Extract the (X, Y) coordinate from the center of the cell holding the provided text.  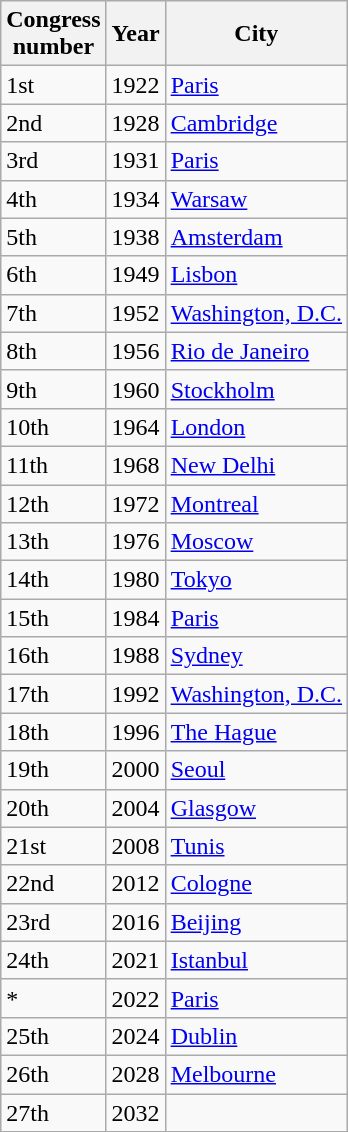
Cambridge (256, 123)
2032 (136, 1113)
1st (54, 85)
Sydney (256, 656)
The Hague (256, 732)
2nd (54, 123)
1956 (136, 351)
25th (54, 1036)
11th (54, 465)
New Delhi (256, 465)
* (54, 998)
Seoul (256, 770)
Congressnumber (54, 34)
3rd (54, 161)
1976 (136, 542)
4th (54, 199)
Istanbul (256, 960)
Lisbon (256, 275)
1938 (136, 237)
21st (54, 846)
Cologne (256, 884)
7th (54, 313)
2016 (136, 922)
22nd (54, 884)
Year (136, 34)
Dublin (256, 1036)
Amsterdam (256, 237)
2022 (136, 998)
9th (54, 389)
13th (54, 542)
2004 (136, 808)
Montreal (256, 503)
Rio de Janeiro (256, 351)
1922 (136, 85)
1996 (136, 732)
Melbourne (256, 1074)
6th (54, 275)
1968 (136, 465)
City (256, 34)
12th (54, 503)
19th (54, 770)
Beijing (256, 922)
1928 (136, 123)
17th (54, 694)
24th (54, 960)
Moscow (256, 542)
8th (54, 351)
10th (54, 427)
27th (54, 1113)
1964 (136, 427)
20th (54, 808)
16th (54, 656)
Tunis (256, 846)
1988 (136, 656)
1984 (136, 618)
15th (54, 618)
2028 (136, 1074)
5th (54, 237)
1931 (136, 161)
Glasgow (256, 808)
London (256, 427)
Tokyo (256, 580)
Stockholm (256, 389)
1949 (136, 275)
1992 (136, 694)
2008 (136, 846)
1934 (136, 199)
14th (54, 580)
Warsaw (256, 199)
1972 (136, 503)
1960 (136, 389)
26th (54, 1074)
2000 (136, 770)
23rd (54, 922)
2012 (136, 884)
18th (54, 732)
2021 (136, 960)
2024 (136, 1036)
1952 (136, 313)
1980 (136, 580)
